Find where the given text appears and provide that cell's center as (X, Y) coordinate. 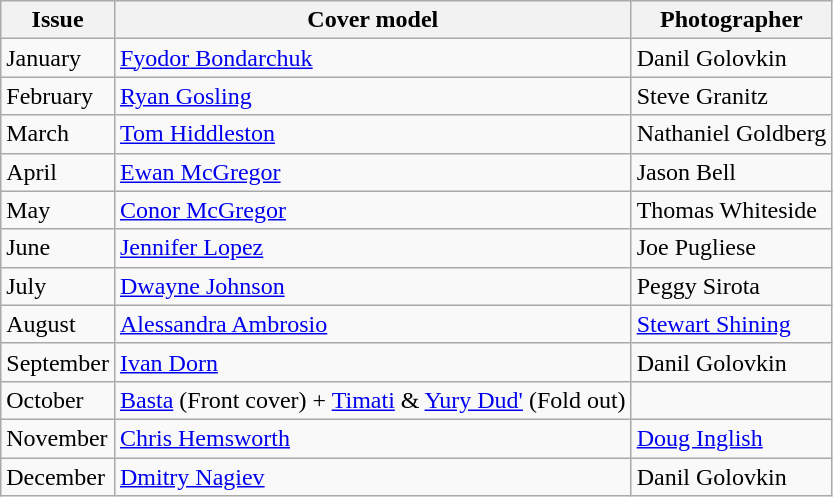
June (58, 248)
November (58, 438)
September (58, 362)
Nathaniel Goldberg (732, 134)
August (58, 324)
Dwayne Johnson (372, 286)
Joe Pugliese (732, 248)
Peggy Sirota (732, 286)
Issue (58, 20)
January (58, 58)
February (58, 96)
Steve Granitz (732, 96)
Thomas Whiteside (732, 210)
April (58, 172)
Cover model (372, 20)
Ryan Gosling (372, 96)
Jason Bell (732, 172)
Photographer (732, 20)
Basta (Front cover) + Timati & Yury Dud' (Fold out) (372, 400)
Chris Hemsworth (372, 438)
Fyodor Bondarchuk (372, 58)
Ewan McGregor (372, 172)
December (58, 477)
Alessandra Ambrosio (372, 324)
Jennifer Lopez (372, 248)
Dmitry Nagiev (372, 477)
Conor McGregor (372, 210)
Doug Inglish (732, 438)
Ivan Dorn (372, 362)
Tom Hiddleston (372, 134)
October (58, 400)
July (58, 286)
Stewart Shining (732, 324)
May (58, 210)
March (58, 134)
